Detect which cell encompasses the target text, then output its (x, y) center coordinate. 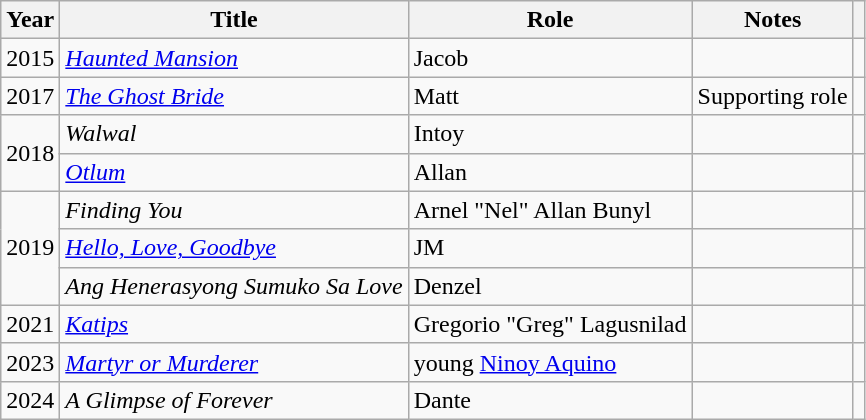
2018 (30, 153)
Martyr or Murderer (234, 362)
Supporting role (772, 96)
Finding You (234, 210)
Matt (550, 96)
The Ghost Bride (234, 96)
Year (30, 20)
young Ninoy Aquino (550, 362)
2017 (30, 96)
Intoy (550, 134)
Haunted Mansion (234, 58)
2023 (30, 362)
Role (550, 20)
Arnel "Nel" Allan Bunyl (550, 210)
2015 (30, 58)
Gregorio "Greg" Lagusnilad (550, 324)
A Glimpse of Forever (234, 400)
JM (550, 248)
Otlum (234, 172)
Katips (234, 324)
Dante (550, 400)
2024 (30, 400)
Hello, Love, Goodbye (234, 248)
2021 (30, 324)
Notes (772, 20)
Walwal (234, 134)
Title (234, 20)
Denzel (550, 286)
Allan (550, 172)
Jacob (550, 58)
Ang Henerasyong Sumuko Sa Love (234, 286)
2019 (30, 248)
